Locate the cell with the specified text and output its [X, Y] center coordinate. 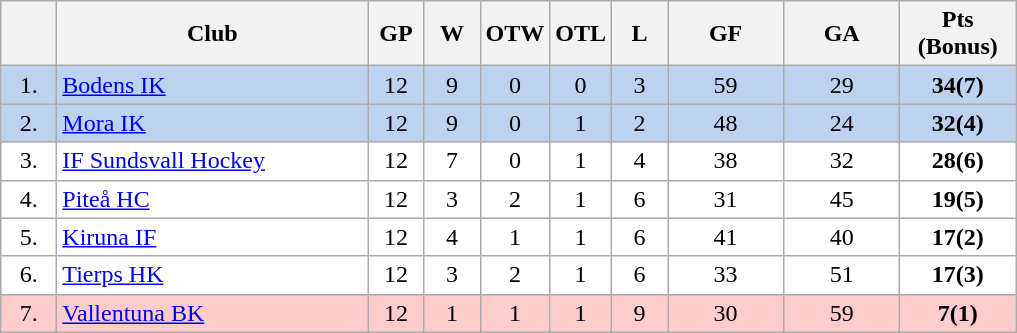
51 [842, 275]
30 [726, 313]
Pts (Bonus) [958, 34]
33 [726, 275]
1. [29, 85]
Club [212, 34]
5. [29, 237]
31 [726, 199]
19(5) [958, 199]
Kiruna IF [212, 237]
17(3) [958, 275]
GF [726, 34]
17(2) [958, 237]
L [640, 34]
Bodens IK [212, 85]
Tierps HK [212, 275]
IF Sundsvall Hockey [212, 161]
32(4) [958, 123]
45 [842, 199]
41 [726, 237]
GP [396, 34]
29 [842, 85]
W [452, 34]
Vallentuna BK [212, 313]
34(7) [958, 85]
48 [726, 123]
40 [842, 237]
7. [29, 313]
GA [842, 34]
OTL [581, 34]
32 [842, 161]
OTW [515, 34]
38 [726, 161]
Piteå HC [212, 199]
4. [29, 199]
3. [29, 161]
Mora IK [212, 123]
24 [842, 123]
28(6) [958, 161]
7(1) [958, 313]
2. [29, 123]
7 [452, 161]
6. [29, 275]
